Scan for the cell matching the given text and deliver its [X, Y] coordinate at center. 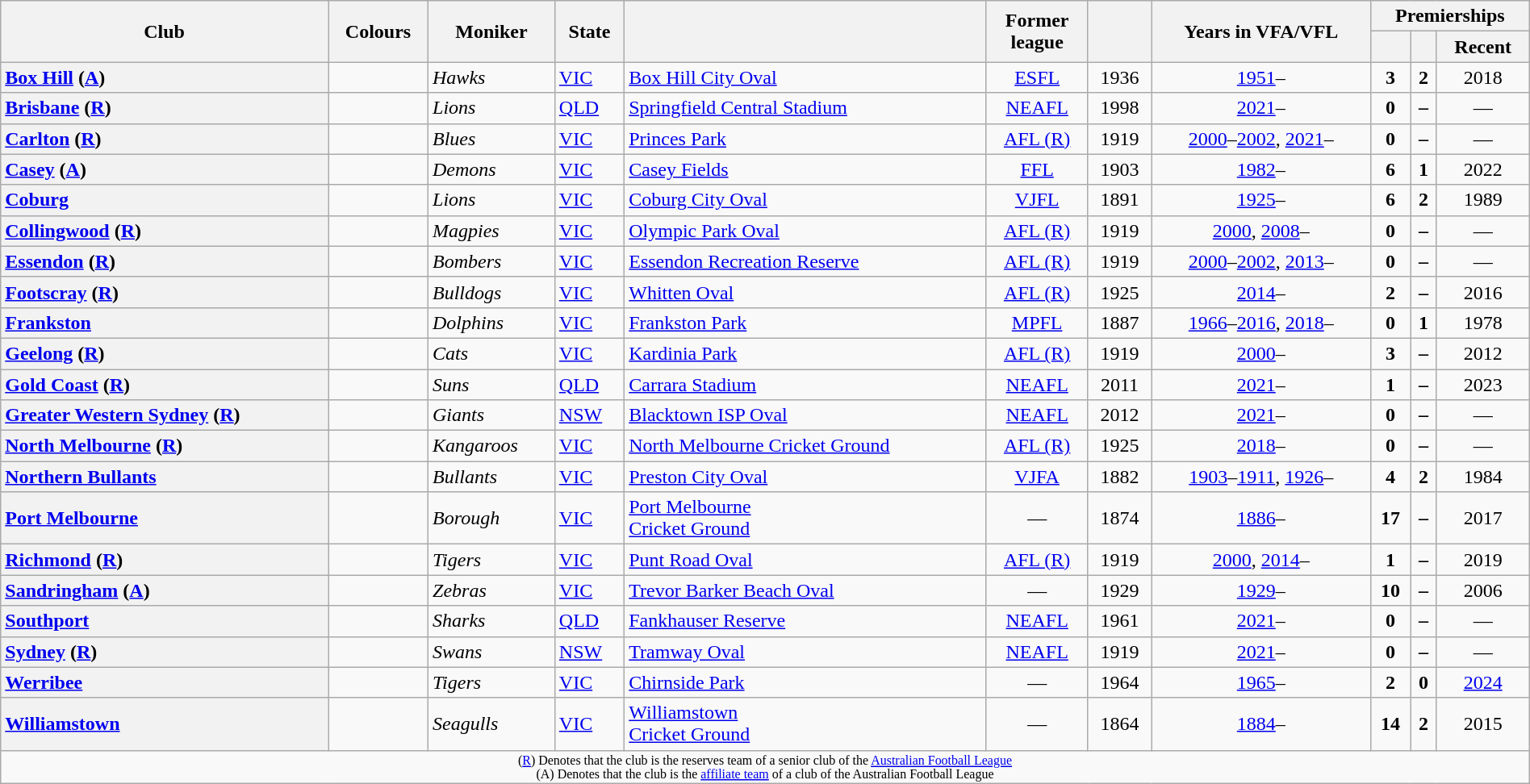
2018 [1483, 77]
Blacktown ISP Oval [805, 415]
Footscray (R) [165, 292]
Richmond (R) [165, 560]
State [589, 31]
North Melbourne (R) [165, 446]
Chirnside Park [805, 682]
Carlton (R) [165, 139]
Swans [492, 652]
Bulldogs [492, 292]
Hawks [492, 77]
Cats [492, 353]
1982– [1260, 169]
Carrara Stadium [805, 385]
Casey (A) [165, 169]
Springfield Central Stadium [805, 108]
MPFL [1036, 323]
1998 [1120, 108]
Fankhauser Reserve [805, 621]
Seagulls [492, 724]
1903 [1120, 169]
1887 [1120, 323]
Box Hill City Oval [805, 77]
Blues [492, 139]
1961 [1120, 621]
1966–2016, 2018– [1260, 323]
Frankston Park [805, 323]
Bullants [492, 477]
2000–2002, 2021– [1260, 139]
Borough [492, 518]
ESFL [1036, 77]
Sydney (R) [165, 652]
2000– [1260, 353]
1951– [1260, 77]
10 [1390, 590]
2006 [1483, 590]
North Melbourne Cricket Ground [805, 446]
2014– [1260, 292]
1884– [1260, 724]
2024 [1483, 682]
VJFL [1036, 200]
Geelong (R) [165, 353]
1929– [1260, 590]
2015 [1483, 724]
Tramway Oval [805, 652]
Essendon (R) [165, 261]
Preston City Oval [805, 477]
Giants [492, 415]
Princes Park [805, 139]
2016 [1483, 292]
Zebras [492, 590]
Dolphins [492, 323]
Williamstown [165, 724]
Box Hill (A) [165, 77]
Whitten Oval [805, 292]
Demons [492, 169]
Werribee [165, 682]
1874 [1120, 518]
Suns [492, 385]
Port MelbourneCricket Ground [805, 518]
Trevor Barker Beach Oval [805, 590]
1964 [1120, 682]
2000, 2014– [1260, 560]
Recent [1483, 47]
Kangaroos [492, 446]
VJFA [1036, 477]
1864 [1120, 724]
1929 [1120, 590]
Punt Road Oval [805, 560]
FFL [1036, 169]
2018– [1260, 446]
2019 [1483, 560]
Kardinia Park [805, 353]
1984 [1483, 477]
1936 [1120, 77]
Gold Coast (R) [165, 385]
1903–1911, 1926– [1260, 477]
Magpies [492, 231]
Premierships [1449, 16]
1925– [1260, 200]
Brisbane (R) [165, 108]
1989 [1483, 200]
Coburg [165, 200]
Bombers [492, 261]
2022 [1483, 169]
1965– [1260, 682]
Moniker [492, 31]
Collingwood (R) [165, 231]
Frankston [165, 323]
Formerleague [1036, 31]
Casey Fields [805, 169]
2000, 2008– [1260, 231]
Essendon Recreation Reserve [805, 261]
1891 [1120, 200]
Club [165, 31]
2023 [1483, 385]
14 [1390, 724]
Olympic Park Oval [805, 231]
Years in VFA/VFL [1260, 31]
1886– [1260, 518]
Coburg City Oval [805, 200]
4 [1390, 477]
Sandringham (A) [165, 590]
WilliamstownCricket Ground [805, 724]
2011 [1120, 385]
2017 [1483, 518]
Northern Bullants [165, 477]
Southport [165, 621]
2000–2002, 2013– [1260, 261]
Greater Western Sydney (R) [165, 415]
Port Melbourne [165, 518]
17 [1390, 518]
Colours [378, 31]
1978 [1483, 323]
1882 [1120, 477]
Sharks [492, 621]
